Capture the cell that displays the provided text and extract its [x, y] central coordinate. 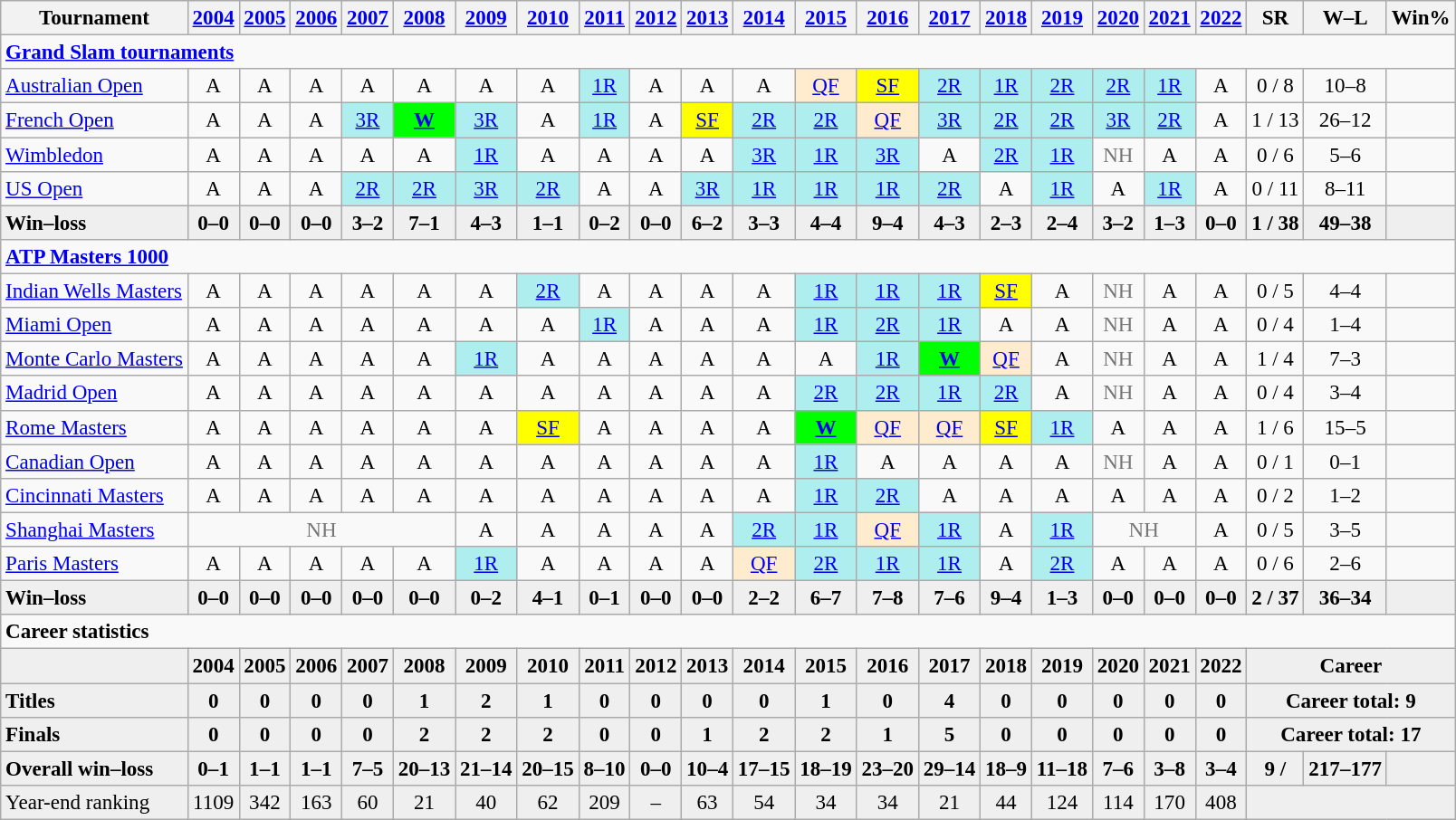
4 [949, 701]
209 [605, 803]
18–9 [1007, 768]
Overall win–loss [94, 768]
17–15 [764, 768]
44 [1007, 803]
8–10 [605, 768]
15–5 [1346, 427]
Tournament [94, 18]
163 [317, 803]
2–2 [764, 598]
10–4 [708, 768]
– [656, 803]
49–38 [1346, 223]
1–4 [1346, 325]
Career [1351, 666]
2–3 [1007, 223]
3–3 [764, 223]
Shanghai Masters [94, 529]
124 [1061, 803]
0 / 2 [1275, 496]
26–12 [1346, 120]
10–8 [1346, 86]
8–11 [1346, 189]
18–19 [826, 768]
29–14 [949, 768]
Win% [1421, 18]
US Open [94, 189]
Career total: 9 [1351, 701]
2–4 [1061, 223]
7–8 [887, 598]
170 [1170, 803]
2 / 37 [1275, 598]
Wimbledon [94, 155]
20–13 [424, 768]
7–5 [368, 768]
5 [949, 735]
1 / 6 [1275, 427]
0 / 11 [1275, 189]
Canadian Open [94, 462]
40 [486, 803]
0 / 1 [1275, 462]
114 [1117, 803]
Australian Open [94, 86]
French Open [94, 120]
3–8 [1170, 768]
11–18 [1061, 768]
36–34 [1346, 598]
Titles [94, 701]
Indian Wells Masters [94, 291]
Miami Open [94, 325]
Grand Slam tournaments [728, 52]
1 / 38 [1275, 223]
Rome Masters [94, 427]
6–7 [826, 598]
ATP Masters 1000 [728, 257]
Year-end ranking [94, 803]
Monte Carlo Masters [94, 359]
6–2 [708, 223]
SR [1275, 18]
54 [764, 803]
1109 [214, 803]
217–177 [1346, 768]
Cincinnati Masters [94, 496]
Career statistics [728, 632]
21–14 [486, 768]
7–1 [424, 223]
1 / 4 [1275, 359]
342 [264, 803]
7–3 [1346, 359]
4–1 [548, 598]
408 [1221, 803]
60 [368, 803]
Career total: 17 [1351, 735]
3–5 [1346, 529]
Madrid Open [94, 394]
1 / 13 [1275, 120]
1–2 [1346, 496]
63 [708, 803]
23–20 [887, 768]
20–15 [548, 768]
Finals [94, 735]
2–6 [1346, 564]
W–L [1346, 18]
9 / [1275, 768]
0 / 8 [1275, 86]
Paris Masters [94, 564]
5–6 [1346, 155]
62 [548, 803]
